Output the [X, Y] coordinate of the center of the cell containing the given text.  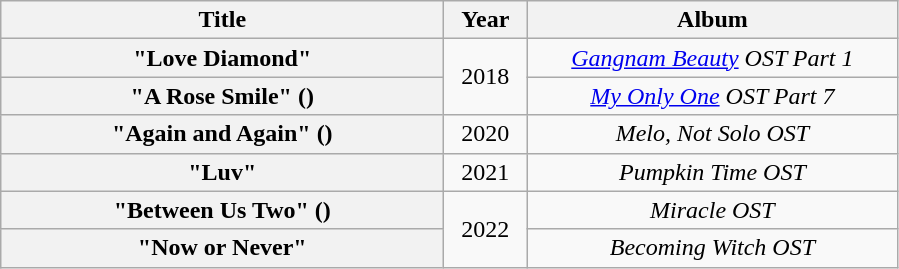
2020 [486, 134]
Album [712, 20]
Pumpkin Time OST [712, 172]
2021 [486, 172]
Gangnam Beauty OST Part 1 [712, 58]
2022 [486, 229]
My Only One OST Part 7 [712, 96]
"A Rose Smile" () [222, 96]
"Love Diamond" [222, 58]
Miracle OST [712, 210]
Becoming Witch OST [712, 248]
Melo, Not Solo OST [712, 134]
"Now or Never" [222, 248]
Title [222, 20]
Year [486, 20]
2018 [486, 77]
"Between Us Two" () [222, 210]
"Luv" [222, 172]
"Again and Again" () [222, 134]
